Capture the cell that displays the provided text and extract its [X, Y] central coordinate. 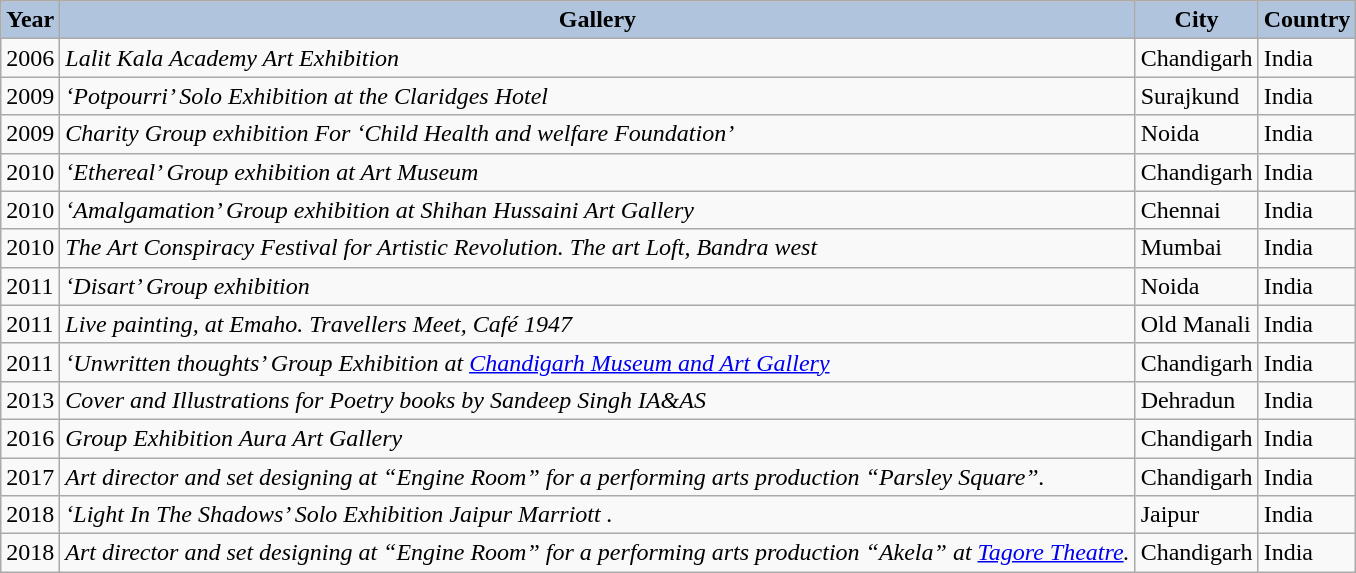
Country [1307, 20]
2017 [30, 477]
Surajkund [1196, 96]
Group Exhibition Aura Art Gallery [598, 438]
Chennai [1196, 210]
City [1196, 20]
Lalit Kala Academy Art Exhibition [598, 58]
The Art Conspiracy Festival for Artistic Revolution. The art Loft, Bandra west [598, 248]
‘Disart’ Group exhibition [598, 286]
‘Light In The Shadows’ Solo Exhibition Jaipur Marriott . [598, 515]
Year [30, 20]
Old Manali [1196, 324]
Art director and set designing at “Engine Room” for a performing arts production “Parsley Square”. [598, 477]
‘Unwritten thoughts’ Group Exhibition at Chandigarh Museum and Art Gallery [598, 362]
Charity Group exhibition For ‘Child Health and welfare Foundation’ [598, 134]
Gallery [598, 20]
Art director and set designing at “Engine Room” for a performing arts production “Akela” at Tagore Theatre. [598, 553]
Cover and Illustrations for Poetry books by Sandeep Singh IA&AS [598, 400]
2006 [30, 58]
Dehradun [1196, 400]
‘Amalgamation’ Group exhibition at Shihan Hussaini Art Gallery [598, 210]
2013 [30, 400]
Live painting, at Emaho. Travellers Meet, Café 1947 [598, 324]
Jaipur [1196, 515]
‘Ethereal’ Group exhibition at Art Museum [598, 172]
Mumbai [1196, 248]
‘Potpourri’ Solo Exhibition at the Claridges Hotel [598, 96]
2016 [30, 438]
